Return [x, y] of the center of cell containing provided text 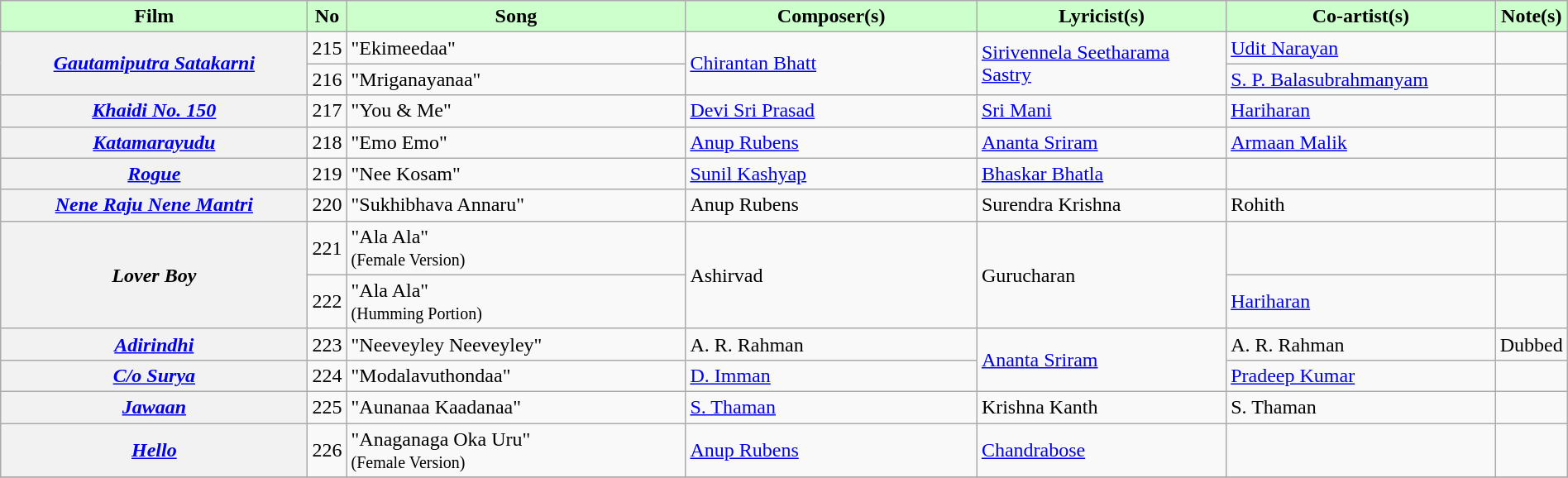
D. Imman [831, 375]
Khaidi No. 150 [154, 111]
No [327, 17]
"Neeveyley Neeveyley" [516, 344]
"Sukhibhava Annaru" [516, 205]
Chandrabose [1102, 450]
"Mriganayanaa" [516, 79]
"Ala Ala"(Female Version) [516, 248]
216 [327, 79]
Song [516, 17]
Surendra Krishna [1102, 205]
"Aunanaa Kaadanaa" [516, 407]
"Ekimeedaa" [516, 48]
Gurucharan [1102, 275]
Jawaan [154, 407]
220 [327, 205]
225 [327, 407]
Katamarayudu [154, 142]
Sirivennela Seetharama Sastry [1102, 64]
226 [327, 450]
"Nee Kosam" [516, 174]
Adirindhi [154, 344]
Armaan Malik [1361, 142]
"Anaganaga Oka Uru"(Female Version) [516, 450]
Sri Mani [1102, 111]
S. P. Balasubrahmanyam [1361, 79]
Pradeep Kumar [1361, 375]
Bhaskar Bhatla [1102, 174]
Udit Narayan [1361, 48]
221 [327, 248]
"Modalavuthondaa" [516, 375]
Co-artist(s) [1361, 17]
C/o Surya [154, 375]
218 [327, 142]
"Ala Ala"(Humming Portion) [516, 301]
Composer(s) [831, 17]
Note(s) [1532, 17]
224 [327, 375]
Nene Raju Nene Mantri [154, 205]
217 [327, 111]
Chirantan Bhatt [831, 64]
Rogue [154, 174]
Hello [154, 450]
Lyricist(s) [1102, 17]
"Emo Emo" [516, 142]
Rohith [1361, 205]
223 [327, 344]
Devi Sri Prasad [831, 111]
Lover Boy [154, 275]
Dubbed [1532, 344]
Sunil Kashyap [831, 174]
Gautamiputra Satakarni [154, 64]
Film [154, 17]
219 [327, 174]
222 [327, 301]
215 [327, 48]
Ashirvad [831, 275]
Krishna Kanth [1102, 407]
"You & Me" [516, 111]
